Identify which cell holds the provided text, then report its [X, Y] central coordinate. 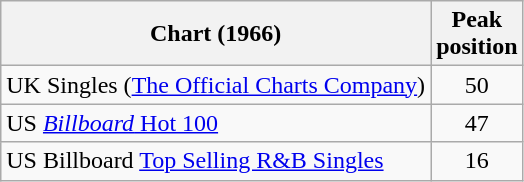
US Billboard Hot 100 [216, 123]
Peakposition [477, 34]
16 [477, 161]
47 [477, 123]
50 [477, 85]
US Billboard Top Selling R&B Singles [216, 161]
Chart (1966) [216, 34]
UK Singles (The Official Charts Company) [216, 85]
